Capture the cell that displays the provided text and extract its (x, y) central coordinate. 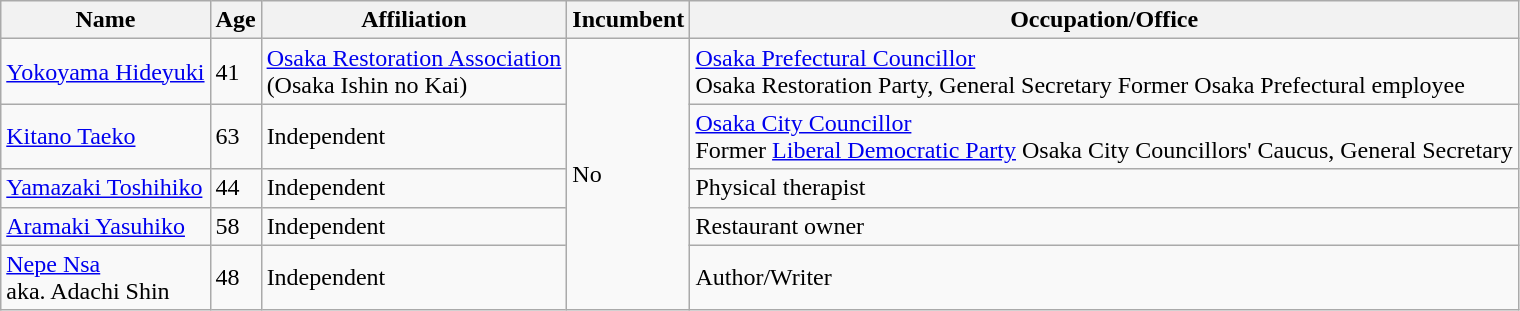
Aramaki Yasuhiko (106, 226)
Occupation/Office (1104, 20)
Yamazaki Toshihiko (106, 188)
48 (236, 278)
Osaka Prefectural CouncillorOsaka Restoration Party, General Secretary Former Osaka Prefectural employee (1104, 72)
Osaka Restoration Association(Osaka Ishin no Kai) (414, 72)
Author/Writer (1104, 278)
Affiliation (414, 20)
Nepe Nsaaka. Adachi Shin (106, 278)
Kitano Taeko (106, 136)
Age (236, 20)
63 (236, 136)
58 (236, 226)
41 (236, 72)
Restaurant owner (1104, 226)
44 (236, 188)
Incumbent (628, 20)
Physical therapist (1104, 188)
Osaka City CouncillorFormer Liberal Democratic Party Osaka City Councillors' Caucus, General Secretary (1104, 136)
Yokoyama Hideyuki (106, 72)
No (628, 174)
Name (106, 20)
